Identify which cell holds the provided text, then report its [x, y] central coordinate. 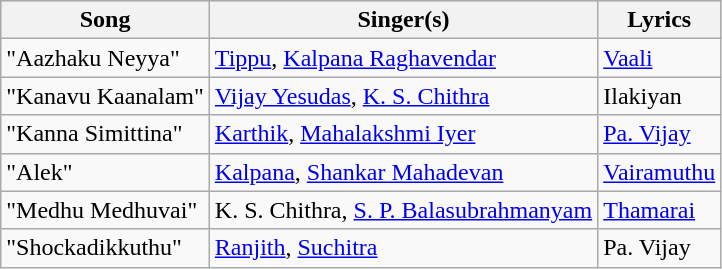
K. S. Chithra, S. P. Balasubrahmanyam [403, 210]
Karthik, Mahalakshmi Iyer [403, 134]
Tippu, Kalpana Raghavendar [403, 58]
"Kanavu Kaanalam" [106, 96]
"Alek" [106, 172]
Thamarai [660, 210]
Vijay Yesudas, K. S. Chithra [403, 96]
Song [106, 20]
Lyrics [660, 20]
Vaali [660, 58]
Singer(s) [403, 20]
Ilakiyan [660, 96]
"Aazhaku Neyya" [106, 58]
Ranjith, Suchitra [403, 248]
Vairamuthu [660, 172]
"Kanna Simittina" [106, 134]
Kalpana, Shankar Mahadevan [403, 172]
"Medhu Medhuvai" [106, 210]
"Shockadikkuthu" [106, 248]
